Identify which cell holds the provided text, then report its [X, Y] central coordinate. 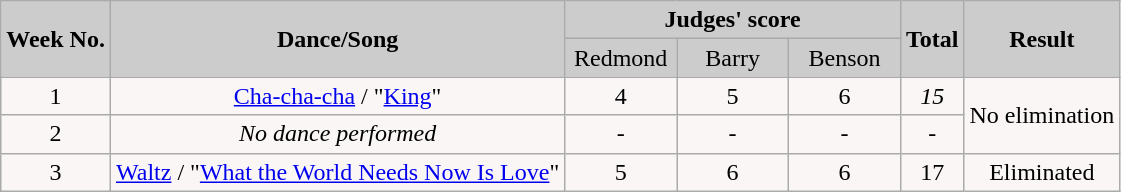
Redmond [621, 58]
15 [932, 96]
Dance/Song [337, 39]
Judges' score [733, 20]
Waltz / "What the World Needs Now Is Love" [337, 172]
Eliminated [1042, 172]
1 [56, 96]
Week No. [56, 39]
Cha-cha-cha / "King" [337, 96]
Barry [733, 58]
Benson [845, 58]
No dance performed [337, 134]
17 [932, 172]
4 [621, 96]
No elimination [1042, 115]
Result [1042, 39]
2 [56, 134]
Total [932, 39]
3 [56, 172]
